For the text-containing cell, return its midpoint in (x, y) coordinate format. 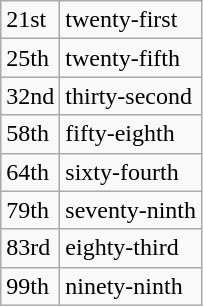
fifty-eighth (131, 134)
83rd (30, 248)
seventy-ninth (131, 210)
25th (30, 58)
eighty-third (131, 248)
twenty-fifth (131, 58)
21st (30, 20)
99th (30, 286)
twenty-first (131, 20)
sixty-fourth (131, 172)
58th (30, 134)
thirty-second (131, 96)
79th (30, 210)
ninety-ninth (131, 286)
32nd (30, 96)
64th (30, 172)
